Scan for the cell matching the given text and deliver its [X, Y] coordinate at center. 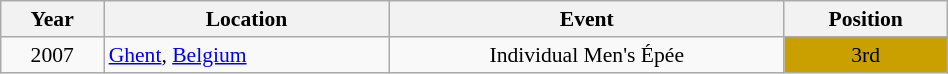
Year [52, 19]
Ghent, Belgium [247, 55]
Location [247, 19]
Individual Men's Épée [586, 55]
Event [586, 19]
3rd [866, 55]
2007 [52, 55]
Position [866, 19]
